Capture the cell that displays the provided text and extract its [x, y] central coordinate. 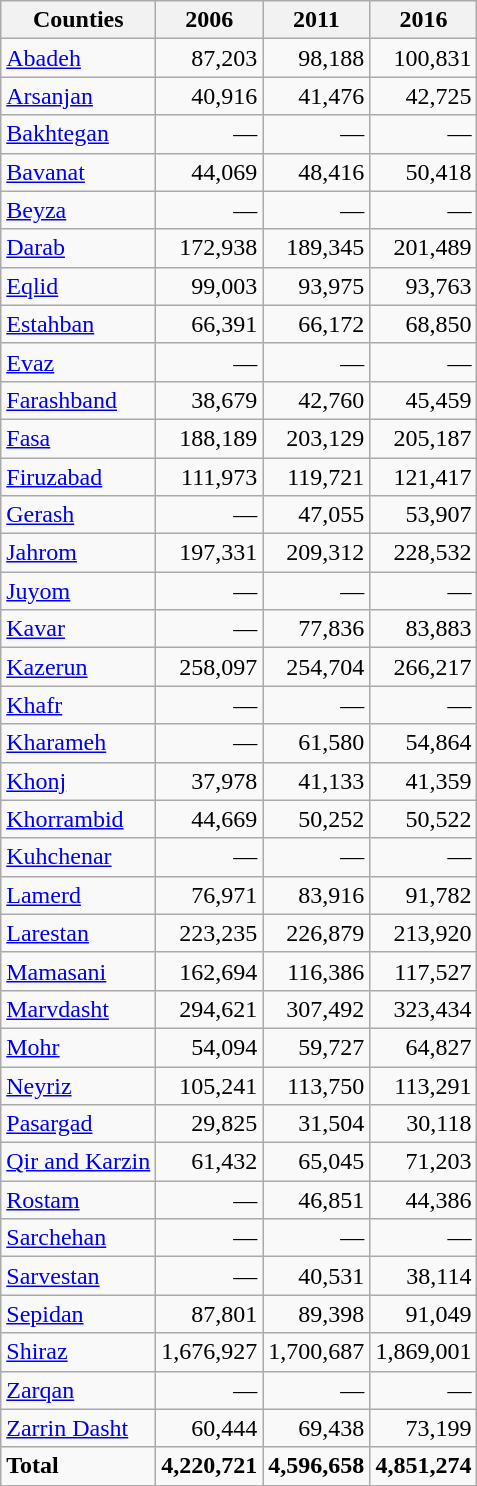
41,359 [424, 781]
1,676,927 [210, 1352]
Abadeh [78, 58]
66,172 [316, 324]
Kuhchenar [78, 857]
38,114 [424, 1276]
Counties [78, 20]
205,187 [424, 438]
Kharameh [78, 743]
209,312 [316, 553]
76,971 [210, 895]
50,522 [424, 819]
Lamerd [78, 895]
1,700,687 [316, 1352]
Zarqan [78, 1390]
119,721 [316, 477]
99,003 [210, 286]
46,851 [316, 1200]
87,801 [210, 1314]
Kazerun [78, 667]
162,694 [210, 971]
Darab [78, 248]
83,883 [424, 629]
30,118 [424, 1124]
45,459 [424, 400]
100,831 [424, 58]
223,235 [210, 933]
50,418 [424, 172]
83,916 [316, 895]
Beyza [78, 210]
48,416 [316, 172]
40,916 [210, 96]
226,879 [316, 933]
Qir and Karzin [78, 1162]
Firuzabad [78, 477]
59,727 [316, 1047]
258,097 [210, 667]
Shiraz [78, 1352]
29,825 [210, 1124]
Farashband [78, 400]
54,864 [424, 743]
117,527 [424, 971]
2016 [424, 20]
64,827 [424, 1047]
40,531 [316, 1276]
121,417 [424, 477]
Kavar [78, 629]
Sarchehan [78, 1238]
189,345 [316, 248]
42,725 [424, 96]
98,188 [316, 58]
172,938 [210, 248]
37,978 [210, 781]
42,760 [316, 400]
Larestan [78, 933]
69,438 [316, 1428]
87,203 [210, 58]
Khonj [78, 781]
2011 [316, 20]
41,476 [316, 96]
Sepidan [78, 1314]
4,220,721 [210, 1466]
294,621 [210, 1009]
60,444 [210, 1428]
Marvdasht [78, 1009]
93,763 [424, 286]
89,398 [316, 1314]
38,679 [210, 400]
Neyriz [78, 1085]
44,669 [210, 819]
105,241 [210, 1085]
54,094 [210, 1047]
41,133 [316, 781]
53,907 [424, 515]
203,129 [316, 438]
91,782 [424, 895]
201,489 [424, 248]
91,049 [424, 1314]
213,920 [424, 933]
66,391 [210, 324]
116,386 [316, 971]
188,189 [210, 438]
4,596,658 [316, 1466]
Mohr [78, 1047]
254,704 [316, 667]
2006 [210, 20]
1,869,001 [424, 1352]
Rostam [78, 1200]
68,850 [424, 324]
Pasargad [78, 1124]
Fasa [78, 438]
71,203 [424, 1162]
44,069 [210, 172]
61,580 [316, 743]
61,432 [210, 1162]
Khorrambid [78, 819]
65,045 [316, 1162]
77,836 [316, 629]
228,532 [424, 553]
Khafr [78, 705]
Sarvestan [78, 1276]
50,252 [316, 819]
44,386 [424, 1200]
Gerash [78, 515]
Total [78, 1466]
Juyom [78, 591]
31,504 [316, 1124]
Eqlid [78, 286]
73,199 [424, 1428]
113,750 [316, 1085]
93,975 [316, 286]
266,217 [424, 667]
Evaz [78, 362]
Mamasani [78, 971]
Bavanat [78, 172]
Bakhtegan [78, 134]
197,331 [210, 553]
47,055 [316, 515]
307,492 [316, 1009]
111,973 [210, 477]
Zarrin Dasht [78, 1428]
4,851,274 [424, 1466]
Estahban [78, 324]
113,291 [424, 1085]
Arsanjan [78, 96]
323,434 [424, 1009]
Jahrom [78, 553]
